Locate the cell with the specified text and output its [X, Y] center coordinate. 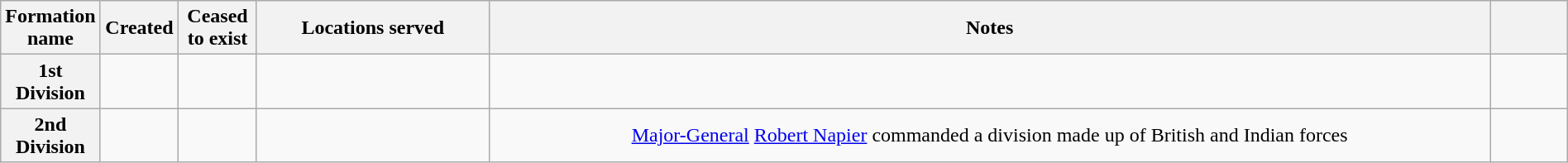
Notes [989, 28]
Created [139, 28]
Major-General Robert Napier commanded a division made up of British and Indian forces [989, 136]
Formation name [50, 28]
Ceased to exist [218, 28]
Locations served [372, 28]
2nd Division [50, 136]
1st Division [50, 81]
